Return [x, y] of the center of cell containing provided text 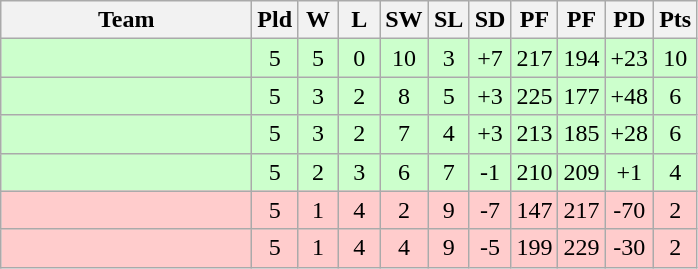
-1 [490, 172]
W [318, 20]
+48 [630, 96]
147 [534, 210]
8 [404, 96]
-70 [630, 210]
225 [534, 96]
SW [404, 20]
210 [534, 172]
+23 [630, 58]
213 [534, 134]
+7 [490, 58]
Pld [275, 20]
177 [582, 96]
Pts [676, 20]
229 [582, 248]
+28 [630, 134]
SD [490, 20]
Team [126, 20]
0 [360, 58]
-5 [490, 248]
199 [534, 248]
-7 [490, 210]
185 [582, 134]
194 [582, 58]
-30 [630, 248]
SL [448, 20]
L [360, 20]
+1 [630, 172]
209 [582, 172]
PD [630, 20]
